Return the [X, Y] coordinate for the center point of the cell that contains the specified text.  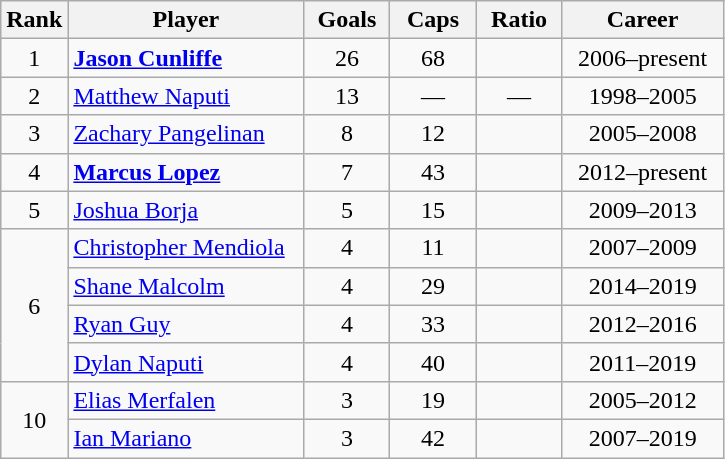
42 [433, 438]
2006–present [642, 58]
Caps [433, 20]
Zachary Pangelinan [186, 134]
Shane Malcolm [186, 286]
Joshua Borja [186, 210]
33 [433, 324]
26 [347, 58]
Dylan Naputi [186, 362]
2007–2019 [642, 438]
Career [642, 20]
2012–2016 [642, 324]
2005–2012 [642, 400]
6 [34, 305]
Jason Cunliffe [186, 58]
19 [433, 400]
2007–2009 [642, 248]
Player [186, 20]
1 [34, 58]
43 [433, 172]
Rank [34, 20]
Ryan Guy [186, 324]
Christopher Mendiola [186, 248]
12 [433, 134]
2 [34, 96]
Matthew Naputi [186, 96]
2012–present [642, 172]
11 [433, 248]
10 [34, 419]
2014–2019 [642, 286]
Ratio [519, 20]
2011–2019 [642, 362]
7 [347, 172]
8 [347, 134]
2009–2013 [642, 210]
1998–2005 [642, 96]
2005–2008 [642, 134]
Ian Mariano [186, 438]
15 [433, 210]
Elias Merfalen [186, 400]
29 [433, 286]
40 [433, 362]
68 [433, 58]
Goals [347, 20]
13 [347, 96]
Marcus Lopez [186, 172]
